Pinpoint the cell where the given text exists, returning its [x, y] midpoint coordinate. 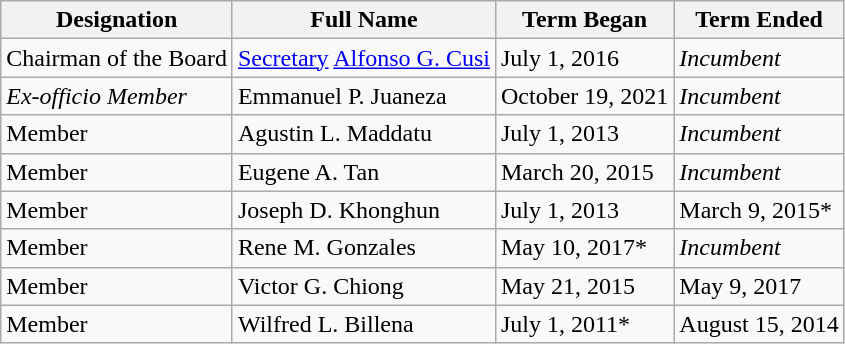
Designation [117, 20]
May 10, 2017* [584, 248]
August 15, 2014 [759, 324]
Wilfred L. Billena [364, 324]
Agustin L. Maddatu [364, 134]
Chairman of the Board [117, 58]
Term Began [584, 20]
October 19, 2021 [584, 96]
Joseph D. Khonghun [364, 210]
Secretary Alfonso G. Cusi [364, 58]
March 9, 2015* [759, 210]
May 9, 2017 [759, 286]
July 1, 2011* [584, 324]
Victor G. Chiong [364, 286]
Ex-officio Member [117, 96]
Emmanuel P. Juaneza [364, 96]
July 1, 2016 [584, 58]
Rene M. Gonzales [364, 248]
March 20, 2015 [584, 172]
Full Name [364, 20]
Term Ended [759, 20]
May 21, 2015 [584, 286]
Eugene A. Tan [364, 172]
